Output the [X, Y] coordinate of the center of the cell containing the given text.  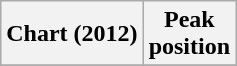
Peakposition [189, 34]
Chart (2012) [72, 34]
